Scan for the cell matching the given text and deliver its (X, Y) coordinate at center. 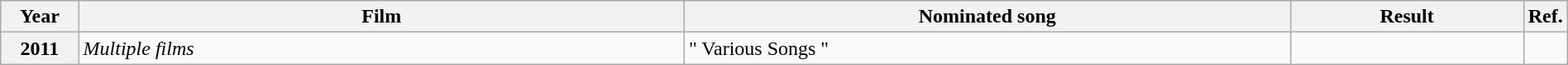
Film (381, 17)
" Various Songs " (987, 48)
Multiple films (381, 48)
Year (40, 17)
Nominated song (987, 17)
2011 (40, 48)
Ref. (1545, 17)
Result (1407, 17)
